Pinpoint the cell where the given text exists, returning its (X, Y) midpoint coordinate. 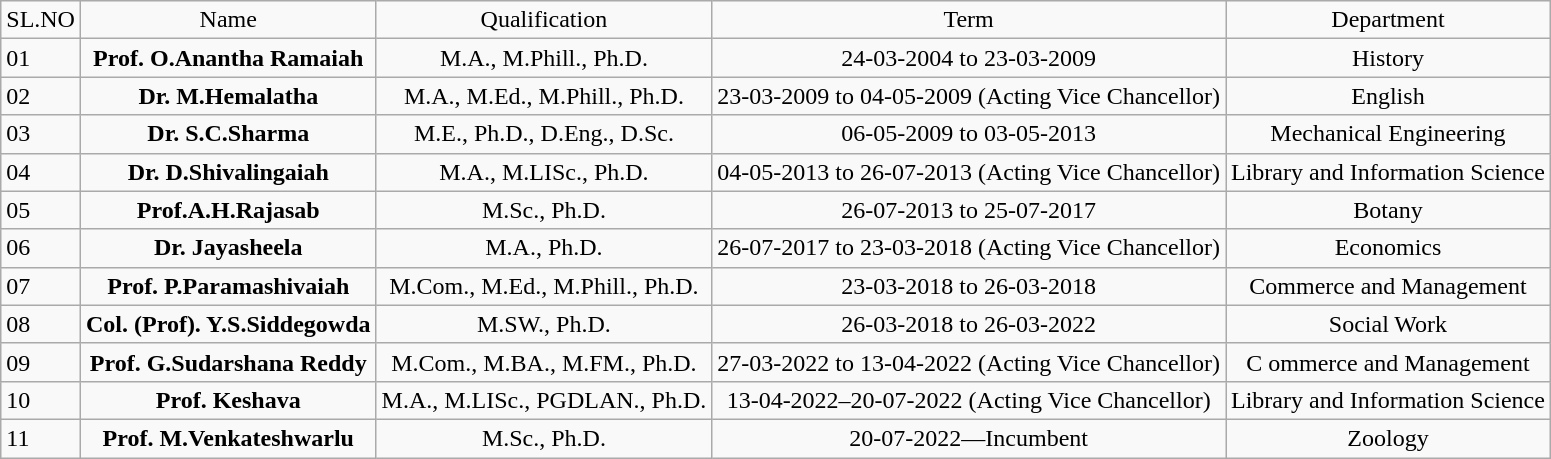
History (1388, 58)
Dr. Jayasheela (228, 248)
SL.NO (41, 20)
Dr. D.Shivalingaiah (228, 172)
Prof. Keshava (228, 400)
M.A., M.Phill., Ph.D. (544, 58)
23-03-2009 to 04-05-2009 (Acting Vice Chancellor) (969, 96)
06 (41, 248)
English (1388, 96)
M.Com., M.Ed., M.Phill., Ph.D. (544, 286)
Name (228, 20)
M.A., M.LISc., Ph.D. (544, 172)
Dr. M.Hemalatha (228, 96)
27-03-2022 to 13-04-2022 (Acting Vice Chancellor) (969, 362)
26-07-2017 to 23-03-2018 (Acting Vice Chancellor) (969, 248)
09 (41, 362)
Prof.A.H.Rajasab (228, 210)
Prof. G.Sudarshana Reddy (228, 362)
06-05-2009 to 03-05-2013 (969, 134)
Economics (1388, 248)
Social Work (1388, 324)
26-03-2018 to 26-03-2022 (969, 324)
10 (41, 400)
20-07-2022—Incumbent (969, 438)
Commerce and Management (1388, 286)
M.SW., Ph.D. (544, 324)
Term (969, 20)
C ommerce and Management (1388, 362)
Zoology (1388, 438)
M.E., Ph.D., D.Eng., D.Sc. (544, 134)
05 (41, 210)
Dr. S.C.Sharma (228, 134)
Department (1388, 20)
02 (41, 96)
Qualification (544, 20)
M.A., M.LISc., PGDLAN., Ph.D. (544, 400)
08 (41, 324)
24-03-2004 to 23-03-2009 (969, 58)
03 (41, 134)
M.Com., M.BA., M.FM., Ph.D. (544, 362)
01 (41, 58)
Prof. P.Paramashivaiah (228, 286)
M.A., Ph.D. (544, 248)
23-03-2018 to 26-03-2018 (969, 286)
M.A., M.Ed., M.Phill., Ph.D. (544, 96)
11 (41, 438)
04 (41, 172)
26-07-2013 to 25-07-2017 (969, 210)
Prof. M.Venkateshwarlu (228, 438)
Botany (1388, 210)
13-04-2022–20-07-2022 (Acting Vice Chancellor) (969, 400)
07 (41, 286)
Prof. O.Anantha Ramaiah (228, 58)
Mechanical Engineering (1388, 134)
04-05-2013 to 26-07-2013 (Acting Vice Chancellor) (969, 172)
Col. (Prof). Y.S.Siddegowda (228, 324)
